Determine the (X, Y) coordinate at the center of the cell enclosing the given text.  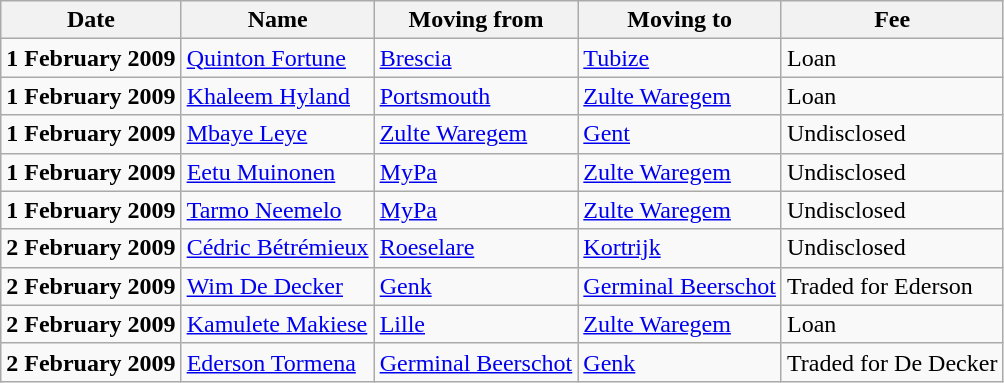
Khaleem Hyland (278, 96)
Wim De Decker (278, 286)
Brescia (476, 58)
Kamulete Makiese (278, 324)
Date (91, 20)
Quinton Fortune (278, 58)
Fee (892, 20)
Mbaye Leye (278, 134)
Ederson Tormena (278, 362)
Tarmo Neemelo (278, 210)
Lille (476, 324)
Cédric Bétrémieux (278, 248)
Moving to (680, 20)
Kortrijk (680, 248)
Roeselare (476, 248)
Portsmouth (476, 96)
Name (278, 20)
Tubize (680, 58)
Traded for Ederson (892, 286)
Traded for De Decker (892, 362)
Moving from (476, 20)
Gent (680, 134)
Eetu Muinonen (278, 172)
